Provide the (x, y) coordinate of the cell's center where the given text is located.  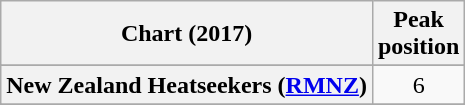
6 (418, 85)
New Zealand Heatseekers (RMNZ) (187, 85)
Peak position (418, 34)
Chart (2017) (187, 34)
